Identify which cell holds the provided text, then report its [X, Y] central coordinate. 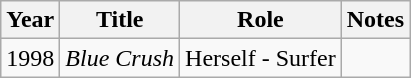
Year [30, 20]
Herself - Surfer [261, 58]
Notes [375, 20]
Title [120, 20]
Role [261, 20]
1998 [30, 58]
Blue Crush [120, 58]
